Determine the [x, y] coordinate at the center of the cell enclosing the given text.  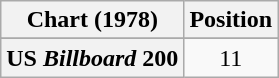
11 [231, 58]
Chart (1978) [92, 20]
Position [231, 20]
US Billboard 200 [92, 58]
